Identify which cell holds the provided text, then report its (x, y) central coordinate. 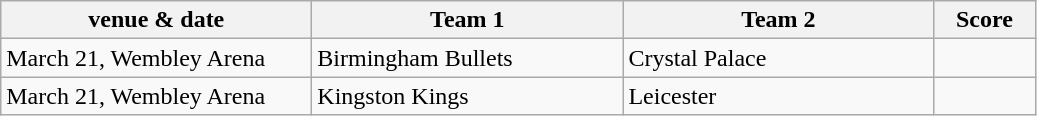
Birmingham Bullets (468, 58)
Team 2 (778, 20)
Kingston Kings (468, 96)
Leicester (778, 96)
Crystal Palace (778, 58)
venue & date (156, 20)
Score (984, 20)
Team 1 (468, 20)
